Detect which cell encompasses the target text, then output its (X, Y) center coordinate. 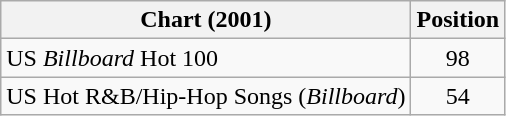
US Billboard Hot 100 (206, 58)
98 (458, 58)
Position (458, 20)
Chart (2001) (206, 20)
54 (458, 96)
US Hot R&B/Hip-Hop Songs (Billboard) (206, 96)
